Identify which cell holds the provided text, then report its (X, Y) central coordinate. 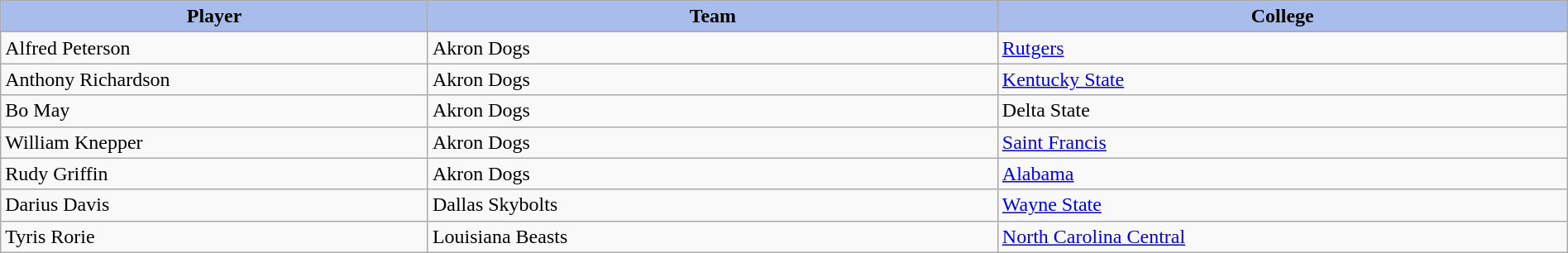
Rudy Griffin (215, 174)
Saint Francis (1282, 142)
Dallas Skybolts (713, 205)
Delta State (1282, 111)
Wayne State (1282, 205)
Rutgers (1282, 48)
Team (713, 17)
Louisiana Beasts (713, 236)
Alfred Peterson (215, 48)
North Carolina Central (1282, 236)
College (1282, 17)
Alabama (1282, 174)
Darius Davis (215, 205)
Anthony Richardson (215, 79)
Kentucky State (1282, 79)
William Knepper (215, 142)
Bo May (215, 111)
Player (215, 17)
Tyris Rorie (215, 236)
